Output the (X, Y) coordinate of the center of the cell containing the given text.  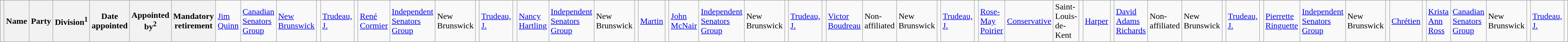
Harper (1096, 21)
Pierrette Ringuette (1282, 21)
John McNair (684, 21)
David Adams Richards (1131, 21)
Rose-May Poirier (991, 21)
Date appointed (110, 21)
Victor Boudreau (844, 21)
Krista Ann Ross (1438, 21)
Party (41, 21)
Name (17, 21)
Division1 (71, 21)
Mandatory retirement (193, 21)
Chrétien (1406, 21)
Nancy Hartling (533, 21)
Martin (651, 21)
Saint-Louis-de-Kent (1066, 21)
Appointed by2 (151, 21)
René Cormier (374, 21)
Jim Quinn (228, 21)
Conservative (1029, 21)
